For the text-containing cell, return its midpoint in (X, Y) coordinate format. 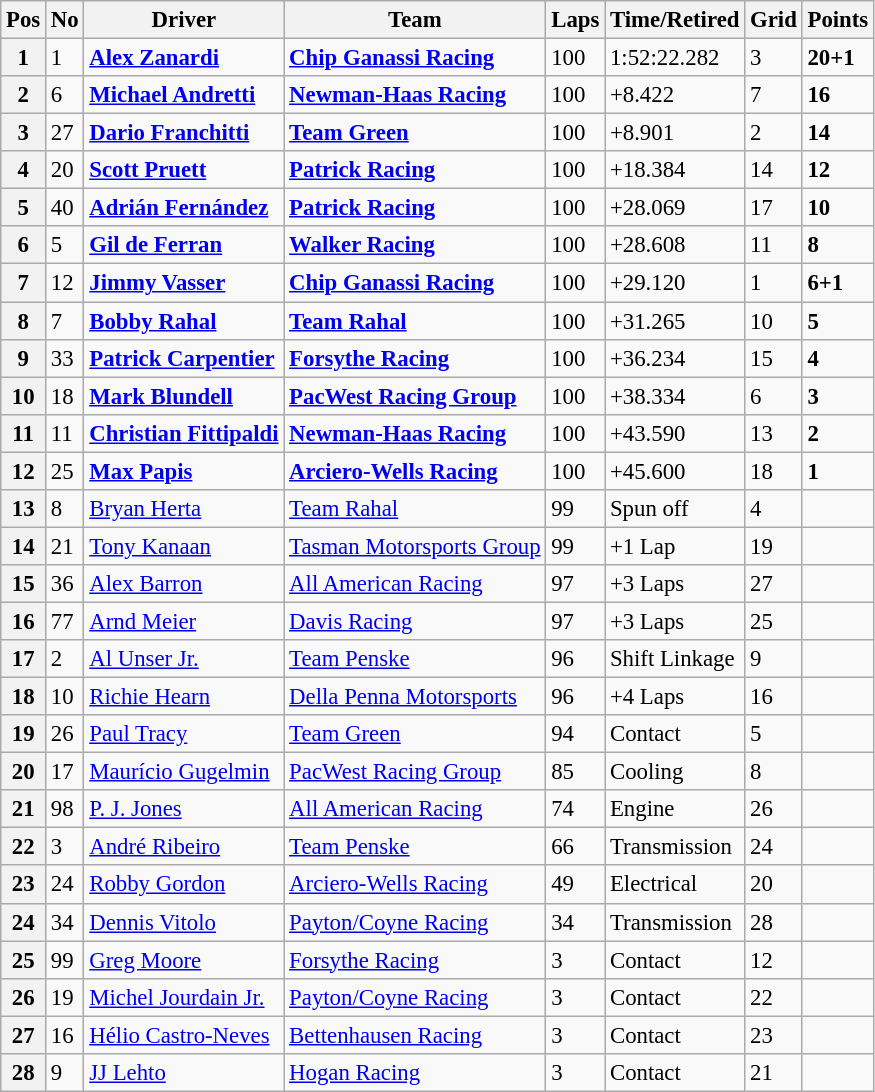
Greg Moore (184, 960)
+18.384 (675, 170)
Tony Kanaan (184, 546)
Alex Barron (184, 584)
Michel Jourdain Jr. (184, 997)
+28.069 (675, 208)
Max Papis (184, 471)
Dario Franchitti (184, 133)
Driver (184, 20)
Richie Hearn (184, 697)
Adrián Fernández (184, 208)
Tasman Motorsports Group (415, 546)
Bobby Rahal (184, 321)
Della Penna Motorsports (415, 697)
Davis Racing (415, 621)
JJ Lehto (184, 1073)
Hélio Castro-Neves (184, 1035)
Michael Andretti (184, 95)
40 (65, 208)
Alex Zanardi (184, 58)
49 (576, 885)
+45.600 (675, 471)
Mark Blundell (184, 396)
Al Unser Jr. (184, 659)
Gil de Ferran (184, 245)
66 (576, 847)
Walker Racing (415, 245)
+8.422 (675, 95)
98 (65, 809)
+38.334 (675, 396)
No (65, 20)
33 (65, 358)
77 (65, 621)
Team (415, 20)
P. J. Jones (184, 809)
+29.120 (675, 283)
Paul Tracy (184, 734)
Bettenhausen Racing (415, 1035)
Electrical (675, 885)
Engine (675, 809)
Spun off (675, 509)
Grid (774, 20)
Robby Gordon (184, 885)
Jimmy Vasser (184, 283)
+28.608 (675, 245)
Christian Fittipaldi (184, 433)
Time/Retired (675, 20)
Cooling (675, 772)
+1 Lap (675, 546)
Scott Pruett (184, 170)
Dennis Vitolo (184, 922)
Shift Linkage (675, 659)
+31.265 (675, 321)
Pos (24, 20)
Maurício Gugelmin (184, 772)
Points (838, 20)
Arnd Meier (184, 621)
94 (576, 734)
+4 Laps (675, 697)
Patrick Carpentier (184, 358)
1:52:22.282 (675, 58)
Laps (576, 20)
+8.901 (675, 133)
Hogan Racing (415, 1073)
36 (65, 584)
74 (576, 809)
6+1 (838, 283)
+43.590 (675, 433)
Bryan Herta (184, 509)
+36.234 (675, 358)
85 (576, 772)
20+1 (838, 58)
André Ribeiro (184, 847)
